Search for the cell housing the specified text and yield its [X, Y] center coordinate. 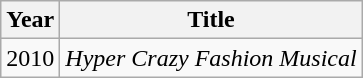
Year [30, 20]
Hyper Crazy Fashion Musical [211, 58]
Title [211, 20]
2010 [30, 58]
